Provide the (x, y) coordinate of the cell's center where the given text is located.  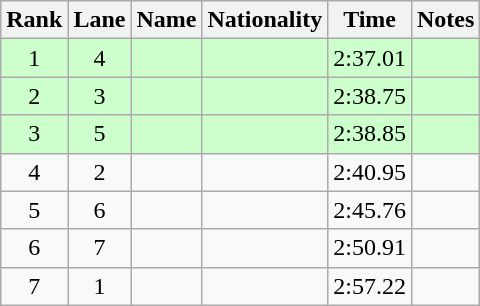
2:38.75 (370, 96)
Rank (34, 20)
2:45.76 (370, 210)
Nationality (265, 20)
Time (370, 20)
Lane (100, 20)
Name (166, 20)
2:40.95 (370, 172)
2:37.01 (370, 58)
2:38.85 (370, 134)
2:50.91 (370, 248)
2:57.22 (370, 286)
Notes (445, 20)
